Provide the [x, y] coordinate of the cell's center where the given text is located.  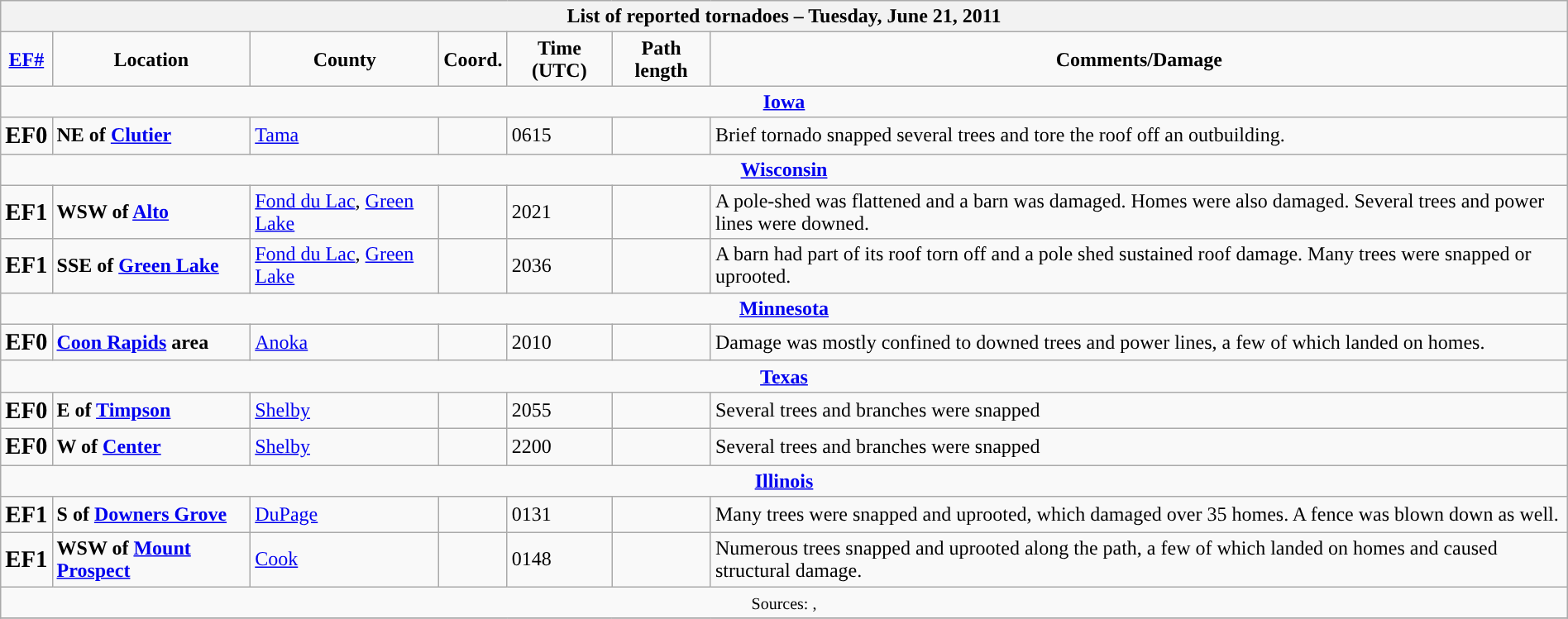
Coon Rapids area [151, 342]
2021 [559, 212]
Comments/Damage [1139, 60]
Texas [784, 376]
Numerous trees snapped and uprooted along the path, a few of which landed on homes and caused structural damage. [1139, 560]
0615 [559, 136]
County [345, 60]
NE of Clutier [151, 136]
0131 [559, 515]
Cook [345, 560]
Coord. [473, 60]
2010 [559, 342]
WSW of Alto [151, 212]
Time (UTC) [559, 60]
Illinois [784, 480]
2036 [559, 266]
2200 [559, 446]
0148 [559, 560]
Tama [345, 136]
DuPage [345, 515]
S of Downers Grove [151, 515]
SSE of Green Lake [151, 266]
Sources: , [784, 602]
Location [151, 60]
WSW of Mount Prospect [151, 560]
Path length [662, 60]
2055 [559, 410]
A barn had part of its roof torn off and a pole shed sustained roof damage. Many trees were snapped or uprooted. [1139, 266]
Damage was mostly confined to downed trees and power lines, a few of which landed on homes. [1139, 342]
Minnesota [784, 308]
W of Center [151, 446]
Many trees were snapped and uprooted, which damaged over 35 homes. A fence was blown down as well. [1139, 515]
Anoka [345, 342]
List of reported tornadoes – Tuesday, June 21, 2011 [784, 17]
Iowa [784, 102]
A pole-shed was flattened and a barn was damaged. Homes were also damaged. Several trees and power lines were downed. [1139, 212]
Brief tornado snapped several trees and tore the roof off an outbuilding. [1139, 136]
EF# [26, 60]
Wisconsin [784, 169]
E of Timpson [151, 410]
